Search for the cell housing the specified text and yield its (X, Y) center coordinate. 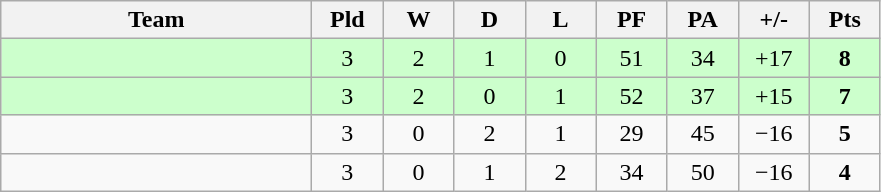
51 (632, 58)
+/- (774, 20)
5 (844, 134)
29 (632, 134)
37 (702, 96)
45 (702, 134)
D (490, 20)
52 (632, 96)
+17 (774, 58)
Pts (844, 20)
Pld (348, 20)
PA (702, 20)
W (418, 20)
L (560, 20)
50 (702, 172)
+15 (774, 96)
8 (844, 58)
Team (156, 20)
4 (844, 172)
PF (632, 20)
7 (844, 96)
